Identify which cell holds the provided text, then report its [X, Y] central coordinate. 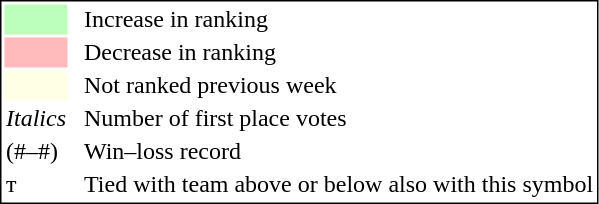
Number of first place votes [338, 119]
Decrease in ranking [338, 53]
(#–#) [36, 151]
т [36, 185]
Italics [36, 119]
Tied with team above or below also with this symbol [338, 185]
Not ranked previous week [338, 85]
Win–loss record [338, 151]
Increase in ranking [338, 19]
